Pinpoint the cell where the given text exists, returning its (X, Y) midpoint coordinate. 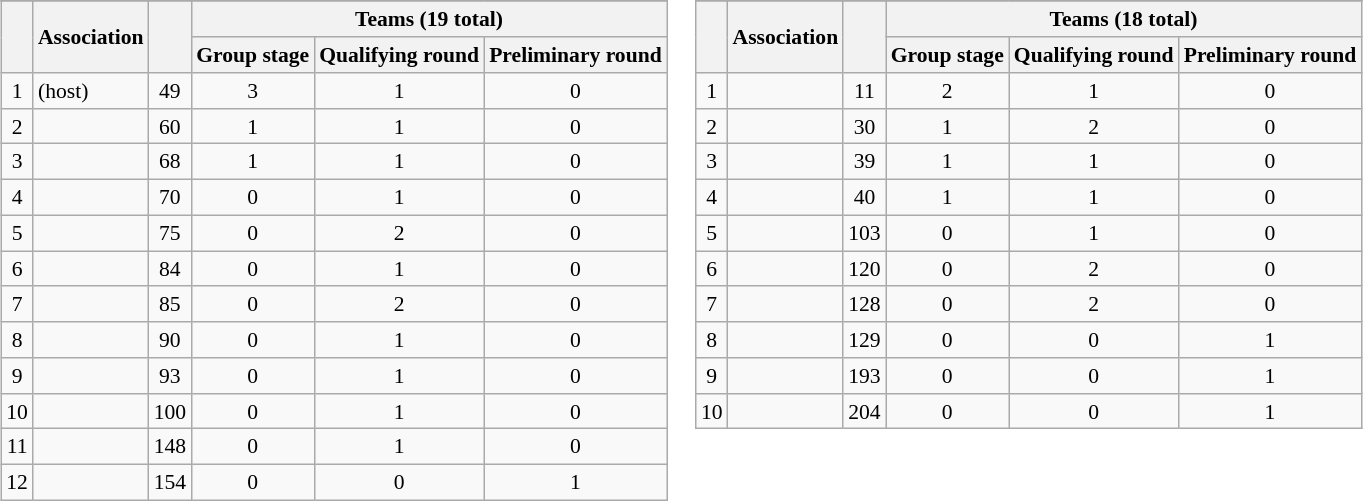
60 (170, 126)
(host) (91, 91)
129 (864, 340)
120 (864, 269)
193 (864, 376)
68 (170, 162)
49 (170, 91)
Teams (19 total) (429, 19)
70 (170, 197)
204 (864, 411)
90 (170, 340)
39 (864, 162)
75 (170, 233)
12 (17, 482)
Teams (18 total) (1124, 19)
85 (170, 304)
93 (170, 376)
154 (170, 482)
30 (864, 126)
84 (170, 269)
148 (170, 447)
40 (864, 197)
103 (864, 233)
100 (170, 411)
128 (864, 304)
